Identify which cell holds the provided text, then report its [X, Y] central coordinate. 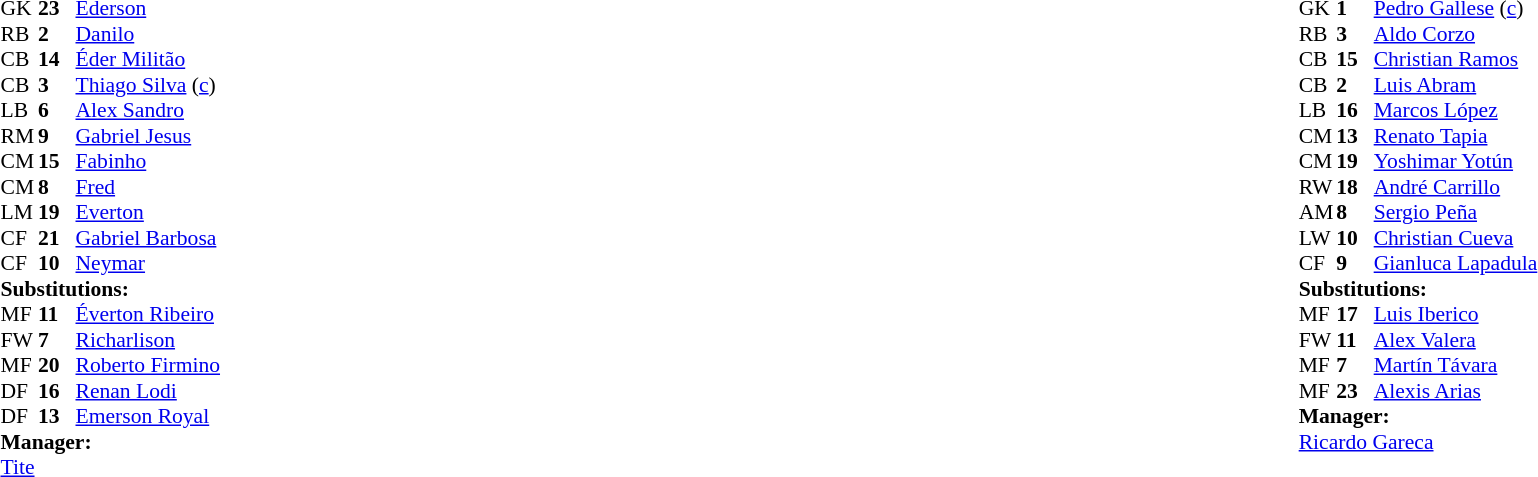
Thiago Silva (c) [148, 85]
6 [57, 111]
Gabriel Jesus [148, 136]
Renato Tapia [1456, 136]
RM [19, 136]
Danilo [148, 34]
17 [1355, 315]
Everton [148, 213]
Gianluca Lapadula [1456, 263]
Sergio Peña [1456, 213]
Ricardo Gareca [1418, 442]
Christian Ramos [1456, 59]
20 [57, 365]
Neymar [148, 263]
Martín Távara [1456, 365]
Gabriel Barbosa [148, 238]
Christian Cueva [1456, 238]
21 [57, 238]
Éverton Ribeiro [148, 315]
Aldo Corzo [1456, 34]
Renan Lodi [148, 391]
Alex Valera [1456, 340]
Roberto Firmino [148, 365]
Alexis Arias [1456, 391]
LW [1318, 238]
14 [57, 59]
Luis Abram [1456, 85]
RW [1318, 187]
Emerson Royal [148, 417]
Yoshimar Yotún [1456, 161]
Marcos López [1456, 111]
Fred [148, 187]
André Carrillo [1456, 187]
Éder Militão [148, 59]
AM [1318, 213]
Luis Iberico [1456, 315]
LM [19, 213]
Richarlison [148, 340]
18 [1355, 187]
Alex Sandro [148, 111]
23 [1355, 391]
Fabinho [148, 161]
